For the text-containing cell, return its midpoint in [x, y] coordinate format. 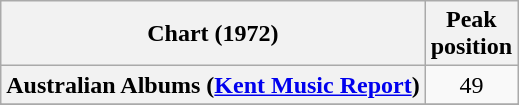
Chart (1972) [213, 34]
Peakposition [471, 34]
49 [471, 85]
Australian Albums (Kent Music Report) [213, 85]
